Detect which cell encompasses the target text, then output its (x, y) center coordinate. 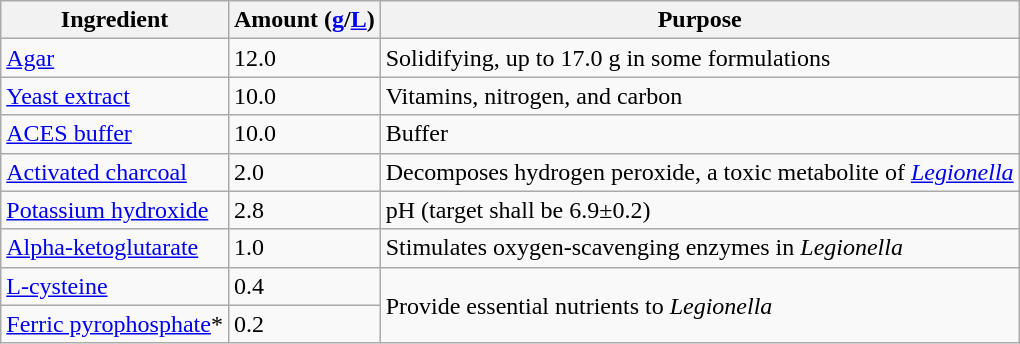
0.4 (304, 286)
Amount (g/L) (304, 20)
0.2 (304, 324)
Yeast extract (115, 96)
2.8 (304, 210)
Provide essential nutrients to Legionella (700, 305)
Buffer (700, 134)
L-cysteine (115, 286)
Vitamins, nitrogen, and carbon (700, 96)
Stimulates oxygen-scavenging enzymes in Legionella (700, 248)
Ingredient (115, 20)
Solidifying, up to 17.0 g in some formulations (700, 58)
Alpha-ketoglutarate (115, 248)
Ferric pyrophosphate* (115, 324)
1.0 (304, 248)
Activated charcoal (115, 172)
2.0 (304, 172)
ACES buffer (115, 134)
pH (target shall be 6.9±0.2) (700, 210)
Purpose (700, 20)
12.0 (304, 58)
Decomposes hydrogen peroxide, a toxic metabolite of Legionella (700, 172)
Agar (115, 58)
Potassium hydroxide (115, 210)
